From the cell containing the given text, extract its center point as [x, y] coordinate. 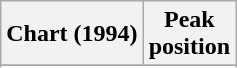
Chart (1994) [72, 34]
Peakposition [189, 34]
